Extract the (x, y) coordinate from the center of the cell holding the provided text.  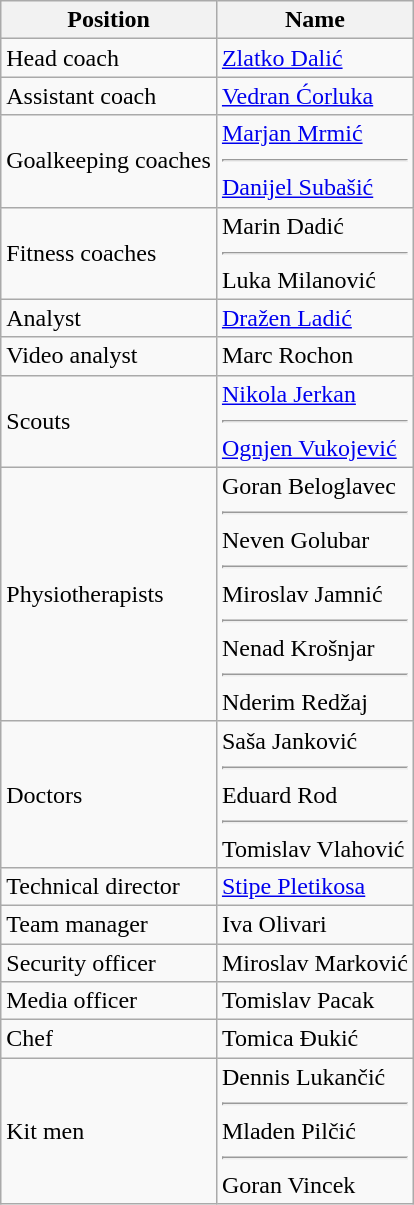
Vedran Ćorluka (314, 96)
Doctors (109, 794)
Marjan Mrmić Danijel Subašić (314, 161)
Technical director (109, 886)
Head coach (109, 58)
Stipe Pletikosa (314, 886)
Dennis Lukančić Mladen Pilčić Goran Vincek (314, 1131)
Tomislav Pacak (314, 1001)
Goalkeeping coaches (109, 161)
Team manager (109, 924)
Miroslav Marković (314, 963)
Kit men (109, 1131)
Fitness coaches (109, 253)
Media officer (109, 1001)
Physiotherapists (109, 594)
Saša Janković Eduard Rod Tomislav Vlahović (314, 794)
Chef (109, 1039)
Security officer (109, 963)
Nikola Jerkan Ognjen Vukojević (314, 421)
Analyst (109, 318)
Marc Rochon (314, 356)
Position (109, 20)
Goran Beloglavec Neven Golubar Miroslav Jamnić Nenad Krošnjar Nderim Redžaj (314, 594)
Video analyst (109, 356)
Iva Olivari (314, 924)
Scouts (109, 421)
Zlatko Dalić (314, 58)
Dražen Ladić (314, 318)
Name (314, 20)
Assistant coach (109, 96)
Marin Dadić Luka Milanović (314, 253)
Tomica Đukić (314, 1039)
